Locate the cell with the specified text and output its [x, y] center coordinate. 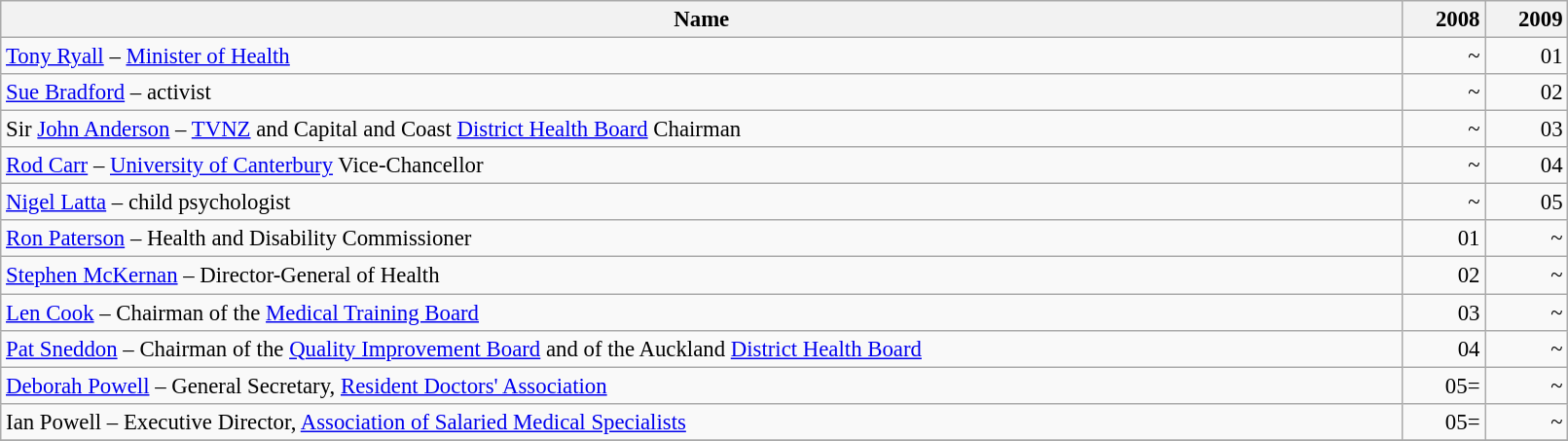
2009 [1526, 19]
Sir John Anderson – TVNZ and Capital and Coast District Health Board Chairman [702, 129]
Sue Bradford – activist [702, 92]
Ian Powell – Executive Director, Association of Salaried Medical Specialists [702, 422]
Deborah Powell – General Secretary, Resident Doctors' Association [702, 386]
Tony Ryall – Minister of Health [702, 56]
Rod Carr – University of Canterbury Vice-Chancellor [702, 165]
Stephen McKernan – Director-General of Health [702, 276]
Len Cook – Chairman of the Medical Training Board [702, 312]
Nigel Latta – child psychologist [702, 202]
05 [1526, 202]
Name [702, 19]
2008 [1444, 19]
Ron Paterson – Health and Disability Commissioner [702, 239]
Pat Sneddon – Chairman of the Quality Improvement Board and of the Auckland District Health Board [702, 349]
